Extract the [x, y] coordinate from the center of the cell holding the provided text.  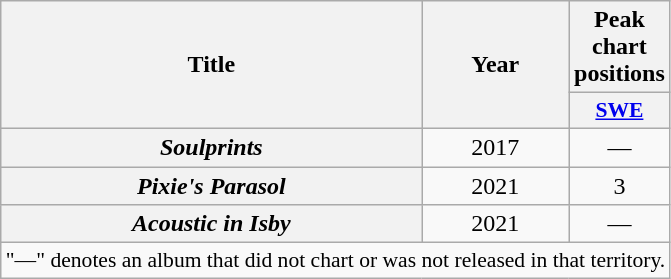
Acoustic in Isby [212, 224]
Peak chart positions [620, 47]
"—" denotes an album that did not chart or was not released in that territory. [336, 261]
Pixie's Parasol [212, 185]
SWE [620, 111]
Year [496, 65]
2017 [496, 147]
Title [212, 65]
3 [620, 185]
Soulprints [212, 147]
